Scan for the cell matching the given text and deliver its [X, Y] coordinate at center. 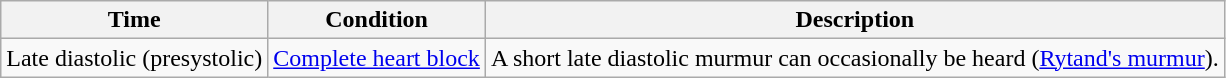
Time [134, 20]
A short late diastolic murmur can occasionally be heard (Rytand's murmur). [854, 58]
Complete heart block [377, 58]
Description [854, 20]
Late diastolic (presystolic) [134, 58]
Condition [377, 20]
